From the cell containing the given text, extract its center point as (x, y) coordinate. 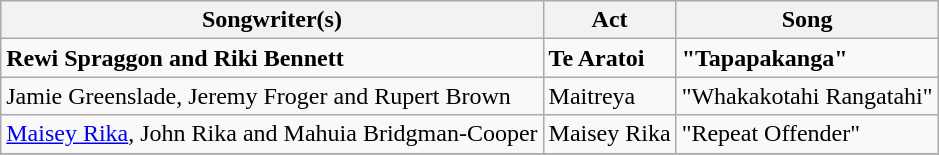
"Repeat Offender" (807, 134)
Maisey Rika, John Rika and Mahuia Bridgman-Cooper (272, 134)
Act (610, 20)
Te Aratoi (610, 58)
Maitreya (610, 96)
Songwriter(s) (272, 20)
Rewi Spraggon and Riki Bennett (272, 58)
Song (807, 20)
Jamie Greenslade, Jeremy Froger and Rupert Brown (272, 96)
"Tapapakanga" (807, 58)
Maisey Rika (610, 134)
"Whakakotahi Rangatahi" (807, 96)
